Return (X, Y) of the center of cell containing provided text 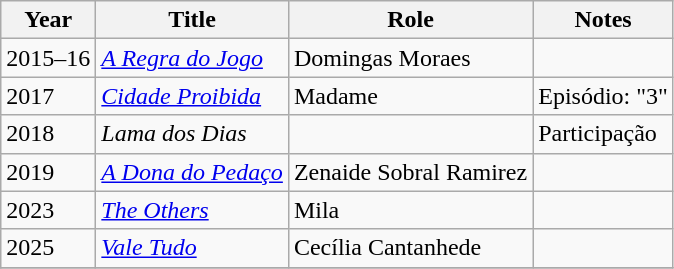
Role (410, 20)
Cecília Cantanhede (410, 248)
Lama dos Dias (192, 134)
Domingas Moraes (410, 58)
Title (192, 20)
Participação (604, 134)
2015–16 (48, 58)
A Regra do Jogo (192, 58)
2025 (48, 248)
2018 (48, 134)
2023 (48, 210)
Year (48, 20)
2017 (48, 96)
2019 (48, 172)
Madame (410, 96)
Vale Tudo (192, 248)
Cidade Proibida (192, 96)
Mila (410, 210)
Episódio: "3" (604, 96)
Notes (604, 20)
The Others (192, 210)
Zenaide Sobral Ramirez (410, 172)
A Dona do Pedaço (192, 172)
